Search for the cell housing the specified text and yield its [X, Y] center coordinate. 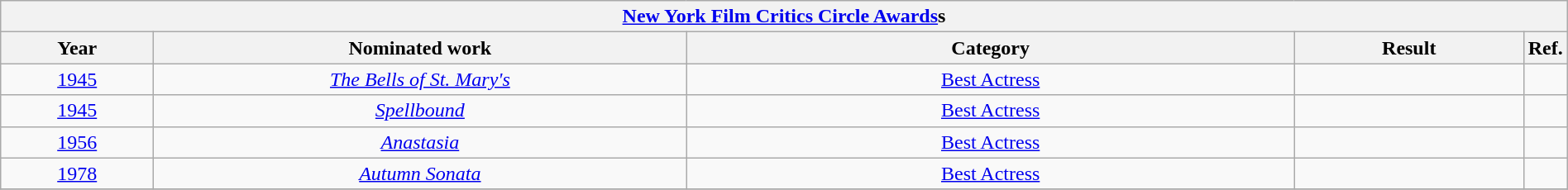
1956 [78, 142]
The Bells of St. Mary's [420, 79]
Result [1409, 48]
Autumn Sonata [420, 173]
New York Film Critics Circle Awardss [784, 17]
Anastasia [420, 142]
Ref. [1545, 48]
Nominated work [420, 48]
Year [78, 48]
Category [991, 48]
Spellbound [420, 111]
1978 [78, 173]
